Provide the [X, Y] coordinate of the cell's center where the given text is located.  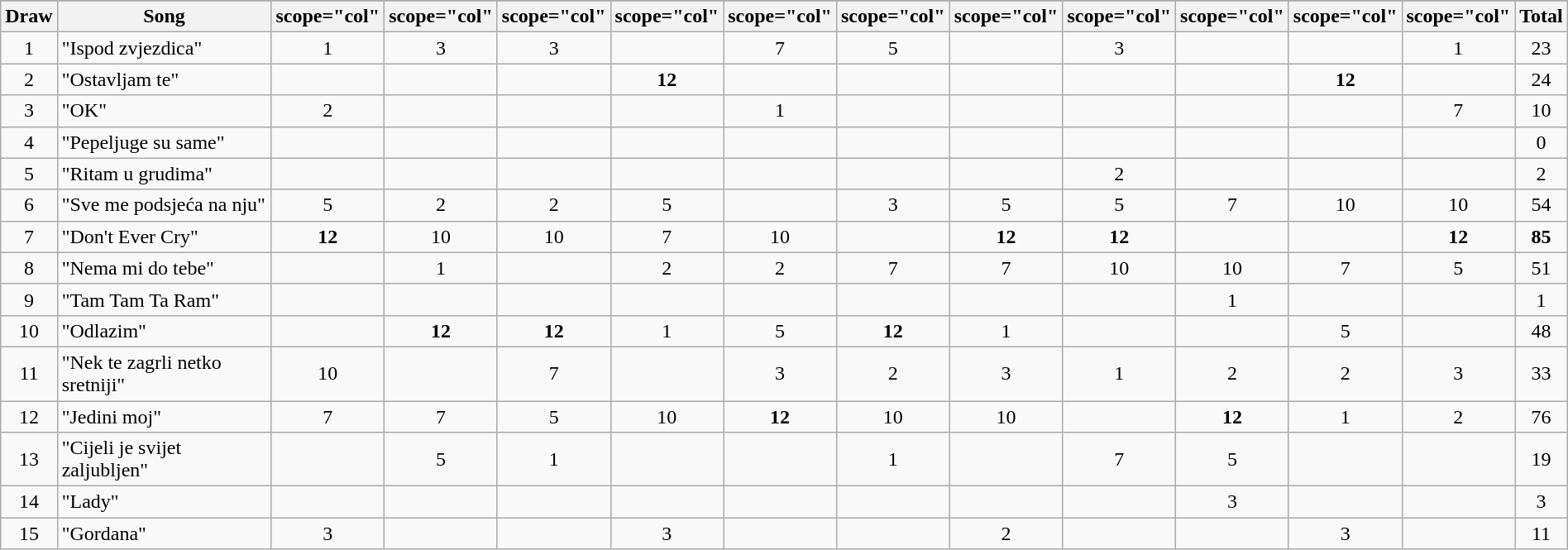
"Don't Ever Cry" [164, 237]
48 [1542, 331]
76 [1542, 416]
6 [29, 205]
"Cijeli je svijet zaljubljen" [164, 460]
"Ostavljam te" [164, 79]
4 [29, 142]
14 [29, 502]
"Ritam u grudima" [164, 174]
"Jedini moj" [164, 416]
"Ispod zvjezdica" [164, 48]
13 [29, 460]
54 [1542, 205]
"Nema mi do tebe" [164, 268]
"Pepeljuge su same" [164, 142]
"Nek te zagrli netko sretniji" [164, 374]
24 [1542, 79]
23 [1542, 48]
8 [29, 268]
"Gordana" [164, 533]
"Tam Tam Ta Ram" [164, 299]
"OK" [164, 111]
0 [1542, 142]
33 [1542, 374]
"Sve me podsjeća na nju" [164, 205]
"Odlazim" [164, 331]
9 [29, 299]
Total [1542, 17]
51 [1542, 268]
19 [1542, 460]
Song [164, 17]
Draw [29, 17]
85 [1542, 237]
"Lady" [164, 502]
15 [29, 533]
